Locate the cell with the specified text and output its (x, y) center coordinate. 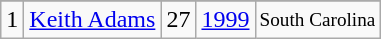
South Carolina (318, 20)
1999 (226, 20)
27 (178, 20)
Keith Adams (92, 20)
1 (12, 20)
